Pinpoint the cell where the given text exists, returning its (X, Y) midpoint coordinate. 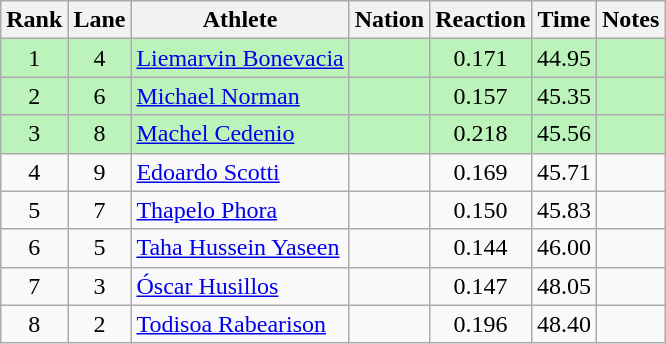
0.171 (481, 58)
Reaction (481, 20)
45.71 (564, 172)
Nation (389, 20)
Machel Cedenio (240, 134)
46.00 (564, 248)
Edoardo Scotti (240, 172)
48.40 (564, 324)
9 (100, 172)
0.196 (481, 324)
Taha Hussein Yaseen (240, 248)
45.83 (564, 210)
0.218 (481, 134)
0.157 (481, 96)
Michael Norman (240, 96)
45.56 (564, 134)
Notes (630, 20)
Lane (100, 20)
0.144 (481, 248)
Liemarvin Bonevacia (240, 58)
45.35 (564, 96)
0.150 (481, 210)
0.147 (481, 286)
Óscar Husillos (240, 286)
0.169 (481, 172)
Athlete (240, 20)
48.05 (564, 286)
44.95 (564, 58)
Rank (34, 20)
Todisoa Rabearison (240, 324)
Thapelo Phora (240, 210)
1 (34, 58)
Time (564, 20)
